Identify which cell holds the provided text, then report its (X, Y) central coordinate. 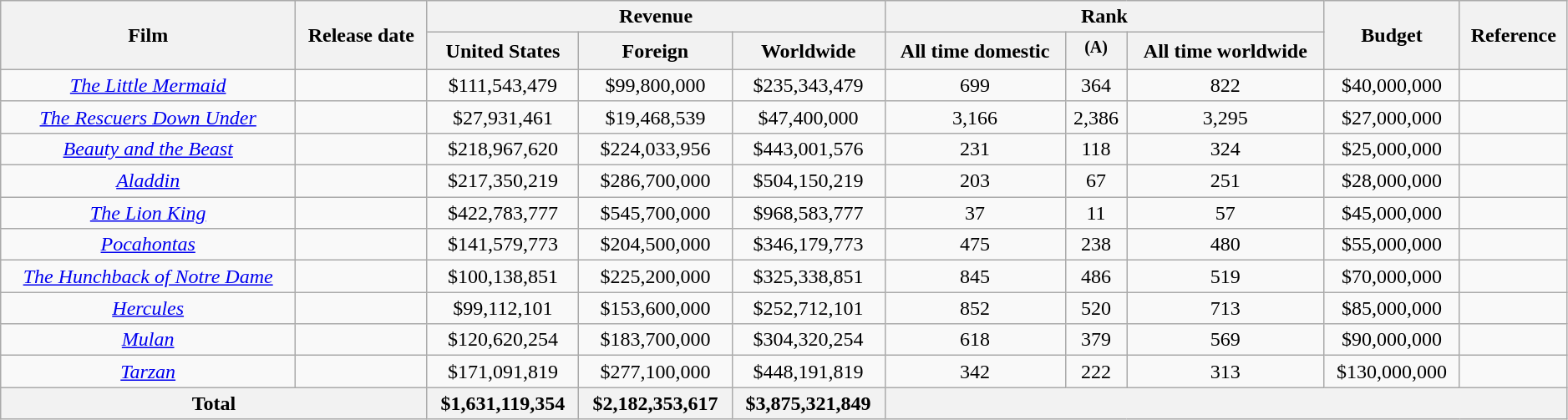
251 (1225, 181)
$99,112,101 (503, 308)
$448,191,819 (809, 372)
520 (1096, 308)
713 (1225, 308)
569 (1225, 340)
$70,000,000 (1392, 276)
845 (975, 276)
$45,000,000 (1392, 213)
$40,000,000 (1392, 85)
$183,700,000 (655, 340)
$235,343,479 (809, 85)
$968,583,777 (809, 213)
$2,182,353,617 (655, 403)
37 (975, 213)
The Lion King (149, 213)
313 (1225, 372)
Foreign (655, 52)
618 (975, 340)
$304,320,254 (809, 340)
$443,001,576 (809, 149)
The Rescuers Down Under (149, 117)
Worldwide (809, 52)
379 (1096, 340)
822 (1225, 85)
Beauty and the Beast (149, 149)
$28,000,000 (1392, 181)
$27,931,461 (503, 117)
Aladdin (149, 181)
3,295 (1225, 117)
$47,400,000 (809, 117)
$1,631,119,354 (503, 403)
(A) (1096, 52)
852 (975, 308)
Hercules (149, 308)
$111,543,479 (503, 85)
Reference (1514, 35)
486 (1096, 276)
$141,579,773 (503, 245)
Mulan (149, 340)
$25,000,000 (1392, 149)
Total (214, 403)
Rank (1104, 17)
57 (1225, 213)
The Little Mermaid (149, 85)
$171,091,819 (503, 372)
$545,700,000 (655, 213)
Film (149, 35)
$218,967,620 (503, 149)
$100,138,851 (503, 276)
Pocahontas (149, 245)
Revenue (656, 17)
Release date (361, 35)
$99,800,000 (655, 85)
519 (1225, 276)
$3,875,321,849 (809, 403)
2,386 (1096, 117)
$225,200,000 (655, 276)
$90,000,000 (1392, 340)
342 (975, 372)
$346,179,773 (809, 245)
11 (1096, 213)
United States (503, 52)
480 (1225, 245)
The Hunchback of Notre Dame (149, 276)
238 (1096, 245)
$217,350,219 (503, 181)
$504,150,219 (809, 181)
$277,100,000 (655, 372)
475 (975, 245)
$19,468,539 (655, 117)
$27,000,000 (1392, 117)
All time domestic (975, 52)
$85,000,000 (1392, 308)
$422,783,777 (503, 213)
203 (975, 181)
231 (975, 149)
324 (1225, 149)
$55,000,000 (1392, 245)
$120,620,254 (503, 340)
67 (1096, 181)
$204,500,000 (655, 245)
222 (1096, 372)
Budget (1392, 35)
3,166 (975, 117)
$325,338,851 (809, 276)
$286,700,000 (655, 181)
364 (1096, 85)
$224,033,956 (655, 149)
$153,600,000 (655, 308)
Tarzan (149, 372)
$252,712,101 (809, 308)
All time worldwide (1225, 52)
699 (975, 85)
$130,000,000 (1392, 372)
118 (1096, 149)
